Return [x, y] of the center of cell containing provided text 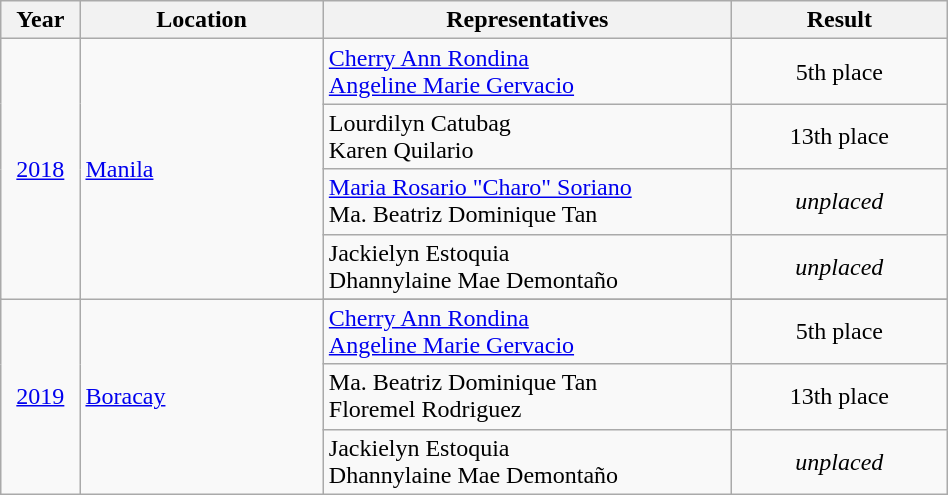
Ma. Beatriz Dominique Tan Floremel Rodriguez [527, 396]
2019 [40, 396]
Boracay [202, 396]
Representatives [527, 20]
Maria Rosario "Charo" Soriano Ma. Beatriz Dominique Tan [527, 202]
Location [202, 20]
Year [40, 20]
Result [839, 20]
Lourdilyn Catubag Karen Quilario [527, 136]
Manila [202, 169]
2018 [40, 169]
